Provide the (x, y) coordinate of the cell's center where the given text is located.  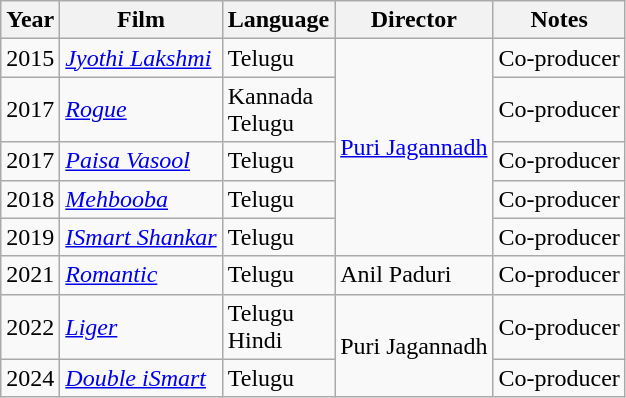
TeluguHindi (278, 326)
Paisa Vasool (141, 161)
Year (30, 20)
Liger (141, 326)
Rogue (141, 110)
2022 (30, 326)
Director (414, 20)
2018 (30, 199)
ISmart Shankar (141, 237)
Anil Paduri (414, 275)
2021 (30, 275)
Language (278, 20)
Film (141, 20)
Kannada Telugu (278, 110)
Double iSmart (141, 378)
Notes (559, 20)
Romantic (141, 275)
2024 (30, 378)
Mehbooba (141, 199)
Jyothi Lakshmi (141, 58)
2019 (30, 237)
2015 (30, 58)
